Find where the given text appears and provide that cell's center as [X, Y] coordinate. 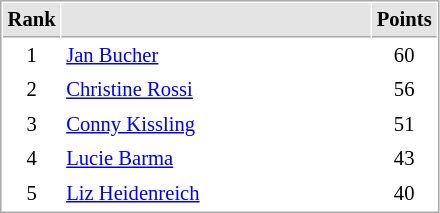
Jan Bucher [216, 56]
Points [404, 20]
Lucie Barma [216, 158]
40 [404, 194]
3 [32, 124]
Conny Kissling [216, 124]
56 [404, 90]
5 [32, 194]
Liz Heidenreich [216, 194]
60 [404, 56]
43 [404, 158]
51 [404, 124]
Christine Rossi [216, 90]
Rank [32, 20]
1 [32, 56]
4 [32, 158]
2 [32, 90]
